From the cell containing the given text, extract its center point as (X, Y) coordinate. 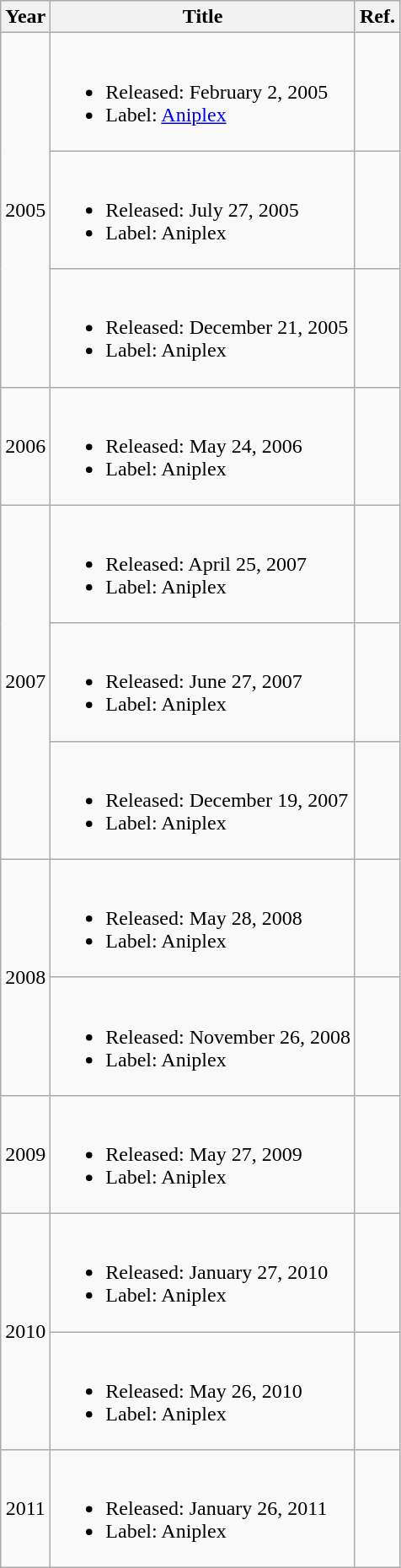
Released: January 27, 2010Label: Aniplex (203, 1272)
Released: January 26, 2011Label: Aniplex (203, 1509)
2011 (25, 1509)
Released: May 24, 2006Label: Aniplex (203, 446)
Released: June 27, 2007Label: Aniplex (203, 682)
Released: December 21, 2005Label: Aniplex (203, 328)
2010 (25, 1331)
2007 (25, 682)
2006 (25, 446)
Released: May 27, 2009Label: Aniplex (203, 1154)
Title (203, 17)
Year (25, 17)
Released: February 2, 2005Label: Aniplex (203, 92)
Ref. (377, 17)
Released: May 28, 2008Label: Aniplex (203, 918)
Released: November 26, 2008Label: Aniplex (203, 1036)
Released: April 25, 2007Label: Aniplex (203, 564)
2009 (25, 1154)
2005 (25, 210)
Released: July 27, 2005Label: Aniplex (203, 210)
2008 (25, 977)
Released: May 26, 2010Label: Aniplex (203, 1391)
Released: December 19, 2007Label: Aniplex (203, 800)
